Capture the cell that displays the provided text and extract its (X, Y) central coordinate. 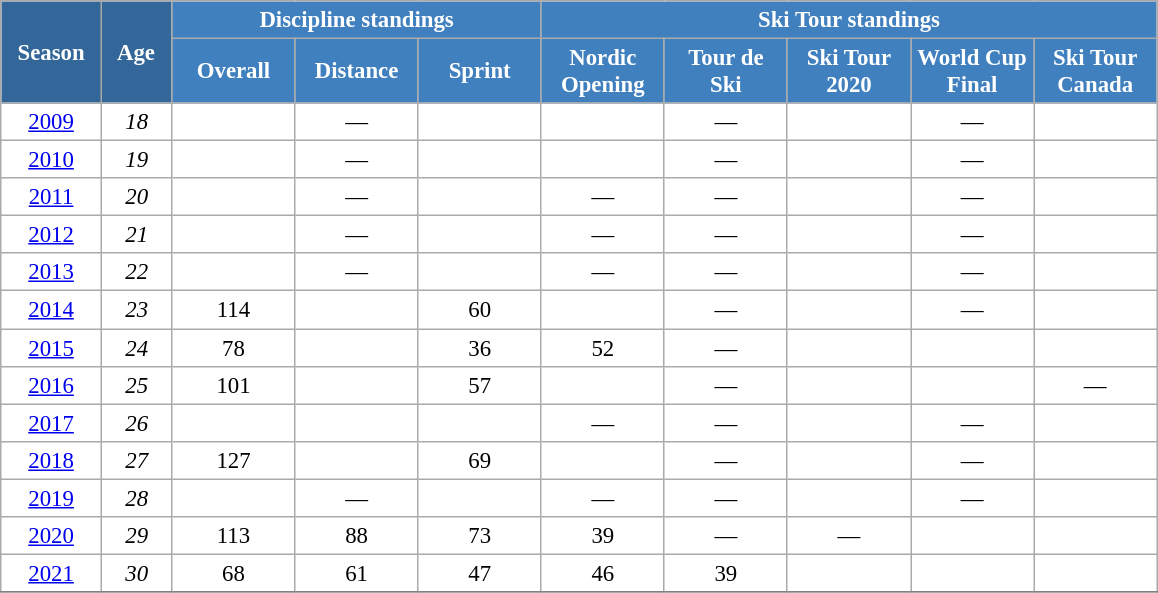
NordicOpening (602, 72)
113 (234, 536)
47 (480, 573)
24 (136, 348)
Season (52, 52)
20 (136, 197)
Tour deSki (726, 72)
60 (480, 310)
28 (136, 498)
101 (234, 385)
2015 (52, 348)
2012 (52, 235)
69 (480, 460)
88 (356, 536)
36 (480, 348)
25 (136, 385)
2016 (52, 385)
Overall (234, 72)
Sprint (480, 72)
2011 (52, 197)
18 (136, 122)
73 (480, 536)
Ski Tour2020 (848, 72)
2013 (52, 273)
Distance (356, 72)
Age (136, 52)
2017 (52, 423)
30 (136, 573)
26 (136, 423)
78 (234, 348)
52 (602, 348)
Ski Tour standings (848, 20)
2020 (52, 536)
2018 (52, 460)
19 (136, 160)
46 (602, 573)
127 (234, 460)
2021 (52, 573)
Discipline standings (356, 20)
114 (234, 310)
68 (234, 573)
21 (136, 235)
2009 (52, 122)
Ski TourCanada (1096, 72)
61 (356, 573)
2019 (52, 498)
2010 (52, 160)
2014 (52, 310)
57 (480, 385)
World CupFinal (972, 72)
29 (136, 536)
22 (136, 273)
27 (136, 460)
23 (136, 310)
